Return the (X, Y) coordinate for the center point of the cell that contains the specified text.  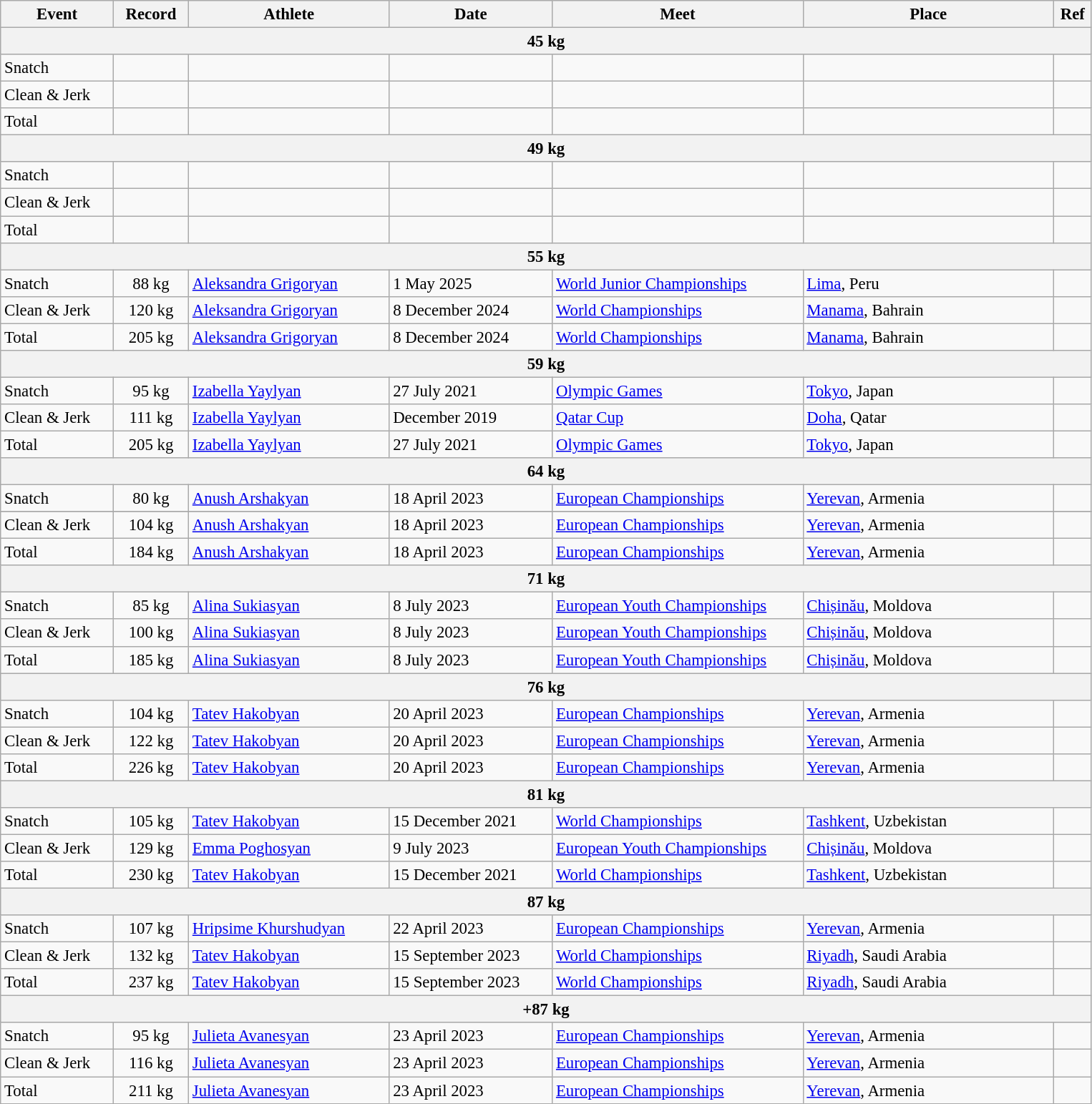
184 kg (150, 552)
Event (57, 14)
Doha, Qatar (928, 418)
111 kg (150, 418)
185 kg (150, 660)
Place (928, 14)
Date (471, 14)
9 July 2023 (471, 848)
76 kg (546, 687)
100 kg (150, 633)
December 2019 (471, 418)
1 May 2025 (471, 283)
Athlete (289, 14)
120 kg (150, 310)
226 kg (150, 768)
Lima, Peru (928, 283)
237 kg (150, 982)
59 kg (546, 364)
49 kg (546, 149)
107 kg (150, 929)
+87 kg (546, 1010)
22 April 2023 (471, 929)
Hripsime Khurshudyan (289, 929)
230 kg (150, 875)
105 kg (150, 821)
Meet (678, 14)
116 kg (150, 1063)
64 kg (546, 472)
Record (150, 14)
211 kg (150, 1090)
132 kg (150, 956)
129 kg (150, 848)
81 kg (546, 794)
85 kg (150, 606)
88 kg (150, 283)
80 kg (150, 499)
Emma Poghosyan (289, 848)
71 kg (546, 579)
Qatar Cup (678, 418)
55 kg (546, 256)
122 kg (150, 741)
87 kg (546, 902)
Ref (1073, 14)
World Junior Championships (678, 283)
45 kg (546, 41)
